From the cell containing the given text, extract its center point as [X, Y] coordinate. 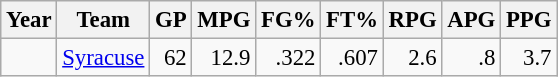
.8 [472, 58]
.322 [288, 58]
Team [104, 20]
2.6 [412, 58]
APG [472, 20]
12.9 [224, 58]
3.7 [529, 58]
Syracuse [104, 58]
Year [29, 20]
PPG [529, 20]
62 [171, 58]
FT% [352, 20]
.607 [352, 58]
GP [171, 20]
MPG [224, 20]
RPG [412, 20]
FG% [288, 20]
